Find where the given text appears and provide that cell's center as [x, y] coordinate. 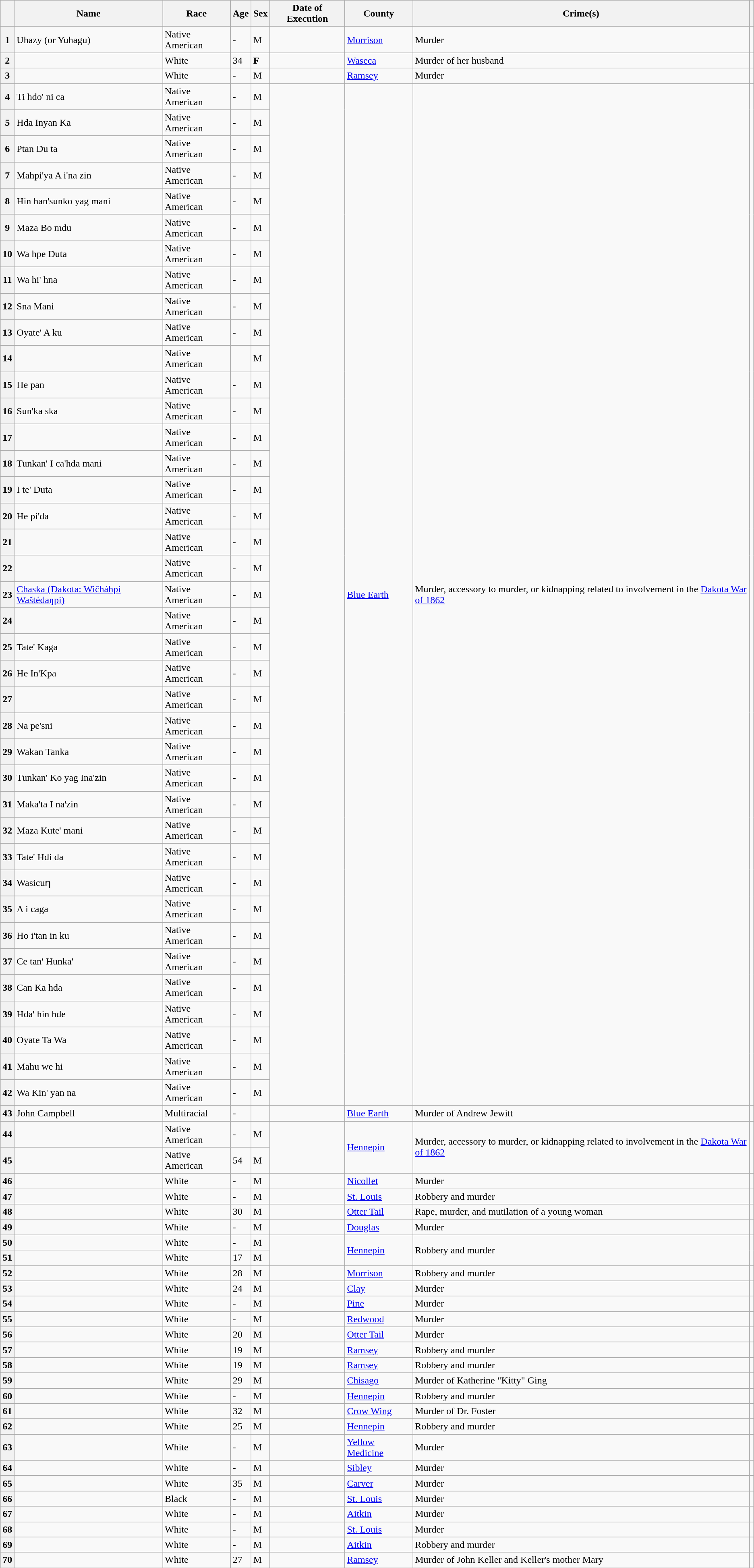
62 [7, 1427]
Date of Execution [307, 14]
55 [7, 1319]
Douglas [379, 1227]
Hda' hin hde [89, 1014]
53 [7, 1288]
Sex [260, 14]
Pine [379, 1304]
31 [7, 804]
2 [7, 60]
51 [7, 1258]
Crow Wing [379, 1411]
Murder of her husband [581, 60]
7 [7, 175]
Clay [379, 1288]
3 [7, 76]
John Campbell [89, 1113]
47 [7, 1197]
64 [7, 1468]
Maka'ta I na'zin [89, 804]
63 [7, 1447]
Carver [379, 1483]
He pan [89, 385]
42 [7, 1093]
33 [7, 857]
6 [7, 149]
Crime(s) [581, 14]
Murder of Katherine "Kitty" Ging [581, 1380]
Wa Kin' yan na [89, 1093]
5 [7, 122]
A i caga [89, 909]
Wa hi' hna [89, 280]
39 [7, 1014]
68 [7, 1529]
Chaska (Dakota: Wičháhpi Waštédaŋpi) [89, 595]
58 [7, 1365]
38 [7, 988]
48 [7, 1212]
Tunkan' Ko yag Ina'zin [89, 778]
61 [7, 1411]
60 [7, 1396]
10 [7, 254]
Ho i'tan in ku [89, 935]
12 [7, 306]
Black [197, 1499]
He In'Kpa [89, 673]
Can Ka hda [89, 988]
Chisago [379, 1380]
Race [197, 14]
21 [7, 542]
I te' Duta [89, 490]
He pi'da [89, 516]
46 [7, 1181]
Name [89, 14]
Mahpi'ya A i'na zin [89, 175]
Sibley [379, 1468]
15 [7, 385]
Murder of John Keller and Keller's mother Mary [581, 1560]
Tate' Hdi da [89, 857]
69 [7, 1545]
Wakan Tanka [89, 752]
37 [7, 961]
23 [7, 595]
65 [7, 1483]
Waseca [379, 60]
Oyate' A ku [89, 333]
9 [7, 227]
Tate' Kaga [89, 647]
1 [7, 39]
66 [7, 1499]
Wasicuƞ [89, 883]
Oyate Ta Wa [89, 1040]
Rape, murder, and mutilation of a young woman [581, 1212]
59 [7, 1380]
45 [7, 1160]
Wa hpe Duta [89, 254]
F [260, 60]
36 [7, 935]
Age [241, 14]
57 [7, 1350]
Maza Kute' mani [89, 831]
Murder of Andrew Jewitt [581, 1113]
Sun'ka ska [89, 411]
County [379, 14]
56 [7, 1334]
26 [7, 673]
Hin han'sunko yag mani [89, 201]
11 [7, 280]
13 [7, 333]
Redwood [379, 1319]
Sna Mani [89, 306]
44 [7, 1134]
67 [7, 1514]
70 [7, 1560]
Tunkan' I ca'hda mani [89, 463]
43 [7, 1113]
14 [7, 359]
40 [7, 1040]
Yellow Medicine [379, 1447]
22 [7, 568]
Na pe'sni [89, 725]
18 [7, 463]
Ti hdo' ni ca [89, 97]
Uhazy (or Yuhagu) [89, 39]
16 [7, 411]
Nicollet [379, 1181]
Ce tan' Hunka' [89, 961]
50 [7, 1242]
49 [7, 1227]
41 [7, 1066]
4 [7, 97]
8 [7, 201]
Multiracial [197, 1113]
Murder of Dr. Foster [581, 1411]
Hda Inyan Ka [89, 122]
Maza Bo mdu [89, 227]
52 [7, 1273]
Mahu we hi [89, 1066]
Ptan Du ta [89, 149]
